Find where the given text appears and provide that cell's center as (X, Y) coordinate. 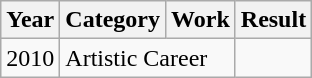
Artistic Career (148, 58)
Category (113, 20)
Work (201, 20)
Result (273, 20)
Year (30, 20)
2010 (30, 58)
